Determine the (x, y) coordinate at the center of the cell enclosing the given text.  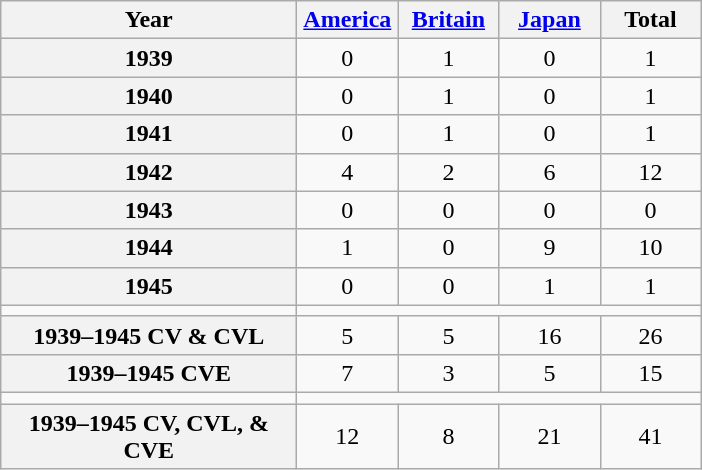
1940 (149, 96)
Year (149, 20)
Total (650, 20)
1941 (149, 134)
26 (650, 335)
1942 (149, 172)
8 (448, 436)
7 (348, 373)
9 (550, 248)
1939–1945 CVE (149, 373)
1943 (149, 210)
1945 (149, 286)
4 (348, 172)
6 (550, 172)
1939 (149, 58)
1939–1945 CV & CVL (149, 335)
10 (650, 248)
2 (448, 172)
16 (550, 335)
Japan (550, 20)
3 (448, 373)
15 (650, 373)
Britain (448, 20)
America (348, 20)
1944 (149, 248)
21 (550, 436)
41 (650, 436)
1939–1945 CV, CVL, & CVE (149, 436)
